Detect which cell encompasses the target text, then output its [x, y] center coordinate. 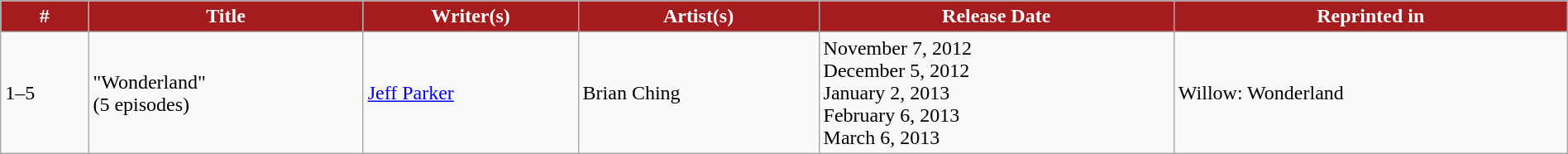
1–5 [45, 93]
Reprinted in [1370, 17]
November 7, 2012December 5, 2012January 2, 2013February 6, 2013March 6, 2013 [996, 93]
Brian Ching [698, 93]
# [45, 17]
"Wonderland"(5 episodes) [226, 93]
Title [226, 17]
Willow: Wonderland [1370, 93]
Artist(s) [698, 17]
Writer(s) [471, 17]
Release Date [996, 17]
Jeff Parker [471, 93]
